Pinpoint the cell where the given text exists, returning its (x, y) midpoint coordinate. 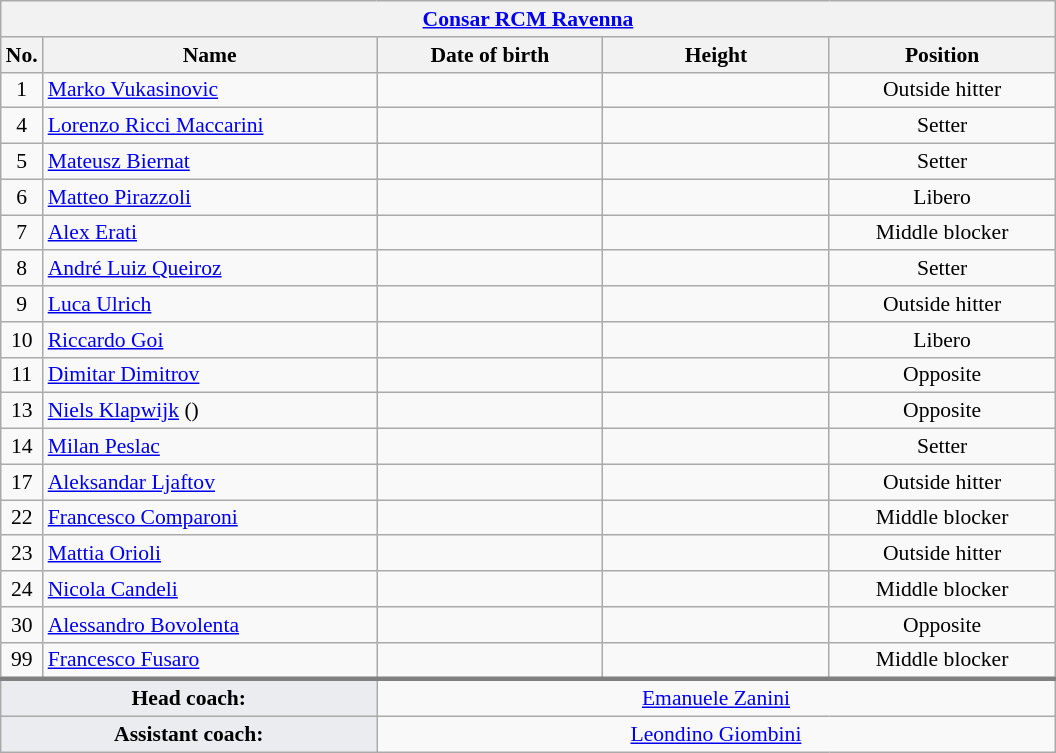
Aleksandar Ljaftov (210, 482)
Alessandro Bovolenta (210, 625)
Assistant coach: (189, 735)
Name (210, 55)
Nicola Candeli (210, 589)
Dimitar Dimitrov (210, 375)
Luca Ulrich (210, 304)
17 (22, 482)
Riccardo Goi (210, 340)
11 (22, 375)
Alex Erati (210, 233)
Milan Peslac (210, 447)
Francesco Fusaro (210, 660)
Mattia Orioli (210, 554)
Niels Klapwijk () (210, 411)
1 (22, 90)
22 (22, 518)
Position (942, 55)
Marko Vukasinovic (210, 90)
Leondino Giombini (716, 735)
4 (22, 126)
Consar RCM Ravenna (528, 19)
Francesco Comparoni (210, 518)
Emanuele Zanini (716, 698)
André Luiz Queiroz (210, 269)
Mateusz Biernat (210, 162)
13 (22, 411)
No. (22, 55)
6 (22, 197)
23 (22, 554)
7 (22, 233)
Date of birth (490, 55)
10 (22, 340)
99 (22, 660)
24 (22, 589)
Lorenzo Ricci Maccarini (210, 126)
Head coach: (189, 698)
Matteo Pirazzoli (210, 197)
5 (22, 162)
8 (22, 269)
14 (22, 447)
9 (22, 304)
30 (22, 625)
Height (716, 55)
